Return the (x, y) coordinate for the center point of the cell that contains the specified text.  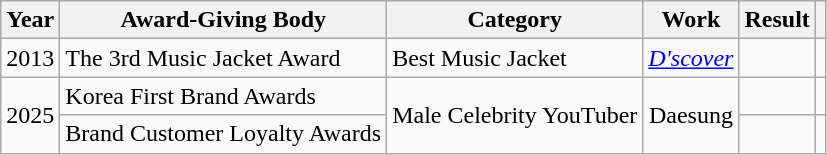
Work (691, 20)
Daesung (691, 115)
Best Music Jacket (515, 58)
Male Celebrity YouTuber (515, 115)
The 3rd Music Jacket Award (224, 58)
Brand Customer Loyalty Awards (224, 134)
Year (30, 20)
Award-Giving Body (224, 20)
Result (777, 20)
Category (515, 20)
2013 (30, 58)
Korea First Brand Awards (224, 96)
D'scover (691, 58)
2025 (30, 115)
